Output the (x, y) coordinate of the center of the cell containing the given text.  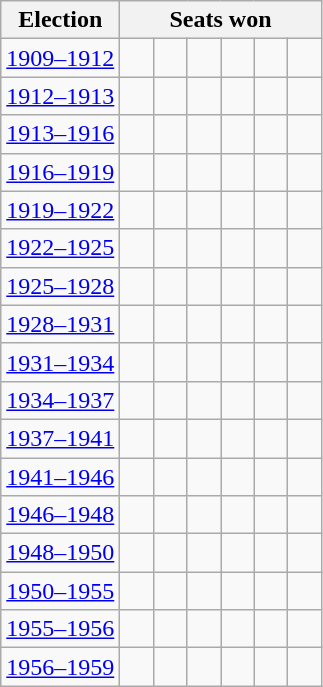
1955–1956 (60, 629)
Seats won (220, 20)
1913–1916 (60, 134)
1956–1959 (60, 667)
1916–1919 (60, 172)
1931–1934 (60, 362)
1934–1937 (60, 400)
1946–1948 (60, 515)
1912–1913 (60, 96)
Election (60, 20)
1937–1941 (60, 438)
1928–1931 (60, 324)
1909–1912 (60, 58)
1925–1928 (60, 286)
1950–1955 (60, 591)
1922–1925 (60, 248)
1919–1922 (60, 210)
1941–1946 (60, 477)
1948–1950 (60, 553)
